Scan for the cell matching the given text and deliver its (X, Y) coordinate at center. 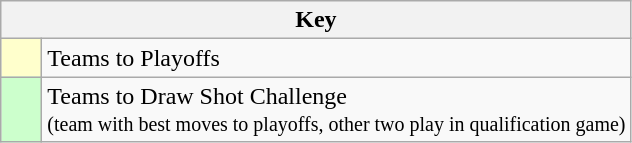
Teams to Playoffs (336, 58)
Key (316, 20)
Teams to Draw Shot Challenge (team with best moves to playoffs, other two play in qualification game) (336, 110)
